Pinpoint the cell where the given text exists, returning its (X, Y) midpoint coordinate. 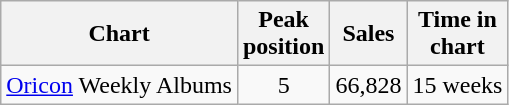
Oricon Weekly Albums (120, 85)
Chart (120, 34)
Time inchart (458, 34)
15 weeks (458, 85)
Peakposition (283, 34)
5 (283, 85)
66,828 (368, 85)
Sales (368, 34)
